Pinpoint the cell where the given text exists, returning its (X, Y) midpoint coordinate. 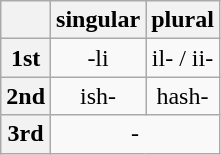
ish- (98, 96)
- (136, 134)
3rd (26, 134)
1st (26, 58)
singular (98, 20)
hash- (183, 96)
plural (183, 20)
-li (98, 58)
2nd (26, 96)
il- / ii- (183, 58)
